Determine the (x, y) coordinate at the center of the cell enclosing the given text.  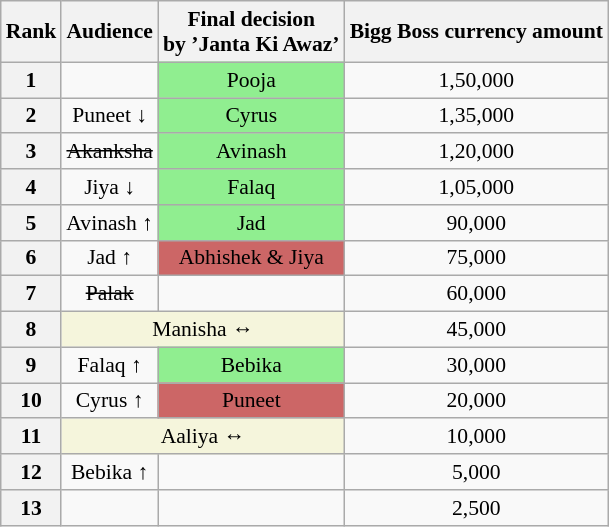
60,000 (476, 294)
45,000 (476, 330)
10 (32, 401)
1,35,000 (476, 116)
Manisha ↔ (202, 330)
Falaq ↑ (110, 365)
Aaliya ↔ (202, 437)
Avinash (252, 152)
7 (32, 294)
4 (32, 187)
20,000 (476, 401)
Bigg Boss currency amount (476, 32)
Abhishek & Jiya (252, 258)
Puneet ↓ (110, 116)
Cyrus (252, 116)
1,20,000 (476, 152)
11 (32, 437)
Akanksha (110, 152)
9 (32, 365)
5 (32, 223)
6 (32, 258)
Puneet (252, 401)
Jiya ↓ (110, 187)
Jad (252, 223)
1,05,000 (476, 187)
12 (32, 472)
1,50,000 (476, 80)
Avinash ↑ (110, 223)
Falaq (252, 187)
90,000 (476, 223)
2,500 (476, 508)
Bebika ↑ (110, 472)
8 (32, 330)
3 (32, 152)
75,000 (476, 258)
5,000 (476, 472)
1 (32, 80)
2 (32, 116)
Final decisionby ’Janta Ki Awaz’ (252, 32)
Jad ↑ (110, 258)
Audience (110, 32)
Palak (110, 294)
13 (32, 508)
Bebika (252, 365)
30,000 (476, 365)
10,000 (476, 437)
Rank (32, 32)
Cyrus ↑ (110, 401)
Pooja (252, 80)
